Locate the cell with the specified text and output its (X, Y) center coordinate. 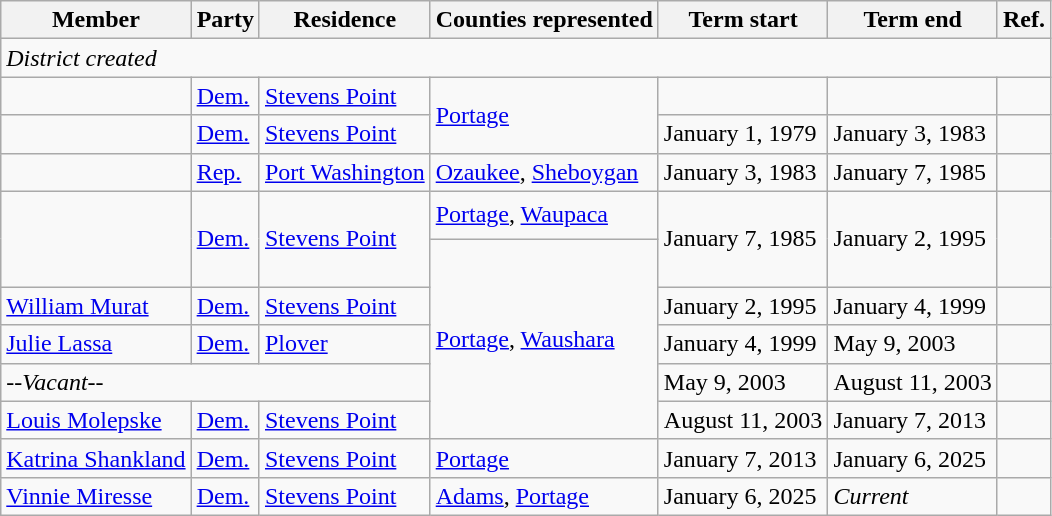
William Murat (96, 306)
January 1, 1979 (743, 134)
Ozaukee, Sheboygan (544, 172)
Adams, Portage (544, 496)
Portage, Waupaca (544, 215)
Portage, Waushara (544, 339)
Counties represented (544, 20)
District created (526, 58)
Current (913, 496)
Vinnie Miresse (96, 496)
Port Washington (344, 172)
Rep. (225, 172)
Residence (344, 20)
Louis Molepske (96, 420)
Ref. (1024, 20)
Term start (743, 20)
Julie Lassa (96, 344)
Member (96, 20)
Plover (344, 344)
Term end (913, 20)
Party (225, 20)
Katrina Shankland (96, 458)
--Vacant-- (216, 382)
